Scan for the cell matching the given text and deliver its [X, Y] coordinate at center. 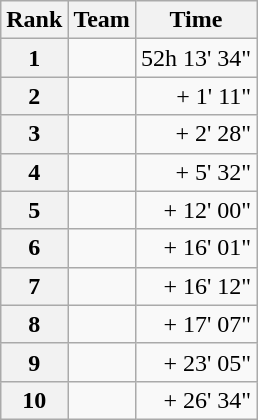
+ 5' 32" [196, 172]
1 [34, 58]
+ 2' 28" [196, 134]
+ 1' 11" [196, 96]
2 [34, 96]
+ 26' 34" [196, 400]
Rank [34, 20]
+ 17' 07" [196, 324]
6 [34, 248]
Time [196, 20]
+ 16' 12" [196, 286]
52h 13' 34" [196, 58]
10 [34, 400]
3 [34, 134]
7 [34, 286]
9 [34, 362]
5 [34, 210]
Team [102, 20]
+ 23' 05" [196, 362]
+ 16' 01" [196, 248]
8 [34, 324]
+ 12' 00" [196, 210]
4 [34, 172]
